Pinpoint the cell where the given text exists, returning its (X, Y) midpoint coordinate. 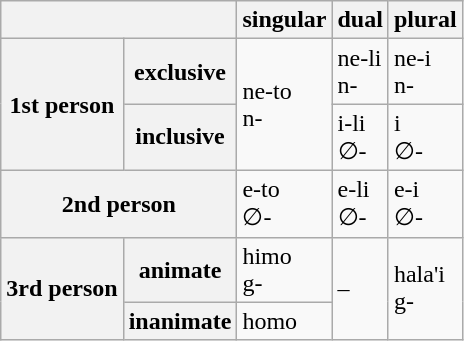
plural (425, 20)
ne-lin- (360, 72)
exclusive (180, 72)
3rd person (62, 288)
e-to∅- (284, 204)
singular (284, 20)
1st person (62, 105)
i-li∅- (360, 138)
animate (180, 270)
2nd person (119, 204)
inanimate (180, 321)
hala'ig- (425, 288)
e-li∅- (360, 204)
– (360, 288)
e-i∅- (425, 204)
himog- (284, 270)
i∅- (425, 138)
dual (360, 20)
homo (284, 321)
ne-ton- (284, 105)
inclusive (180, 138)
ne-in- (425, 72)
